Search for the cell housing the specified text and yield its [X, Y] center coordinate. 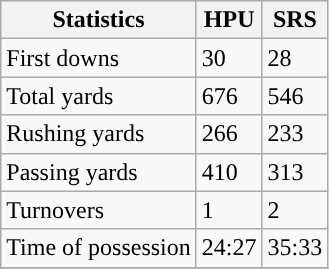
410 [229, 172]
Statistics [99, 20]
Total yards [99, 96]
546 [295, 96]
1 [229, 210]
28 [295, 58]
266 [229, 134]
Rushing yards [99, 134]
35:33 [295, 248]
313 [295, 172]
676 [229, 96]
Time of possession [99, 248]
2 [295, 210]
Turnovers [99, 210]
First downs [99, 58]
233 [295, 134]
24:27 [229, 248]
HPU [229, 20]
30 [229, 58]
Passing yards [99, 172]
SRS [295, 20]
